Return the [x, y] coordinate for the center point of the cell that contains the specified text.  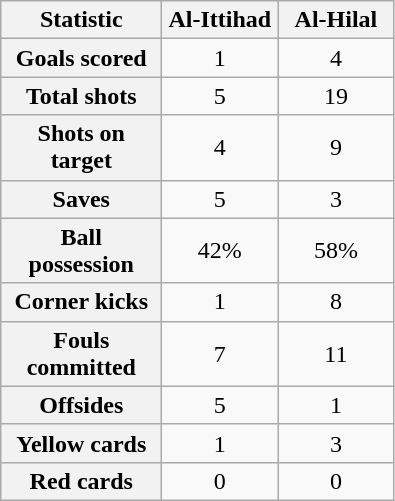
42% [220, 250]
Shots on target [82, 148]
8 [336, 302]
Total shots [82, 96]
Goals scored [82, 58]
11 [336, 354]
Offsides [82, 405]
19 [336, 96]
Al-Ittihad [220, 20]
Ball possession [82, 250]
7 [220, 354]
Corner kicks [82, 302]
Statistic [82, 20]
Yellow cards [82, 443]
Al-Hilal [336, 20]
Red cards [82, 481]
Saves [82, 199]
9 [336, 148]
58% [336, 250]
Fouls committed [82, 354]
